Find where the given text appears and provide that cell's center as (x, y) coordinate. 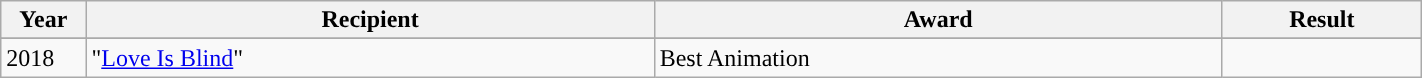
Recipient (370, 20)
Best Animation (938, 58)
Year (44, 20)
Award (938, 20)
"Love Is Blind" (370, 58)
2018 (44, 58)
Result (1322, 20)
